Identify which cell holds the provided text, then report its (X, Y) central coordinate. 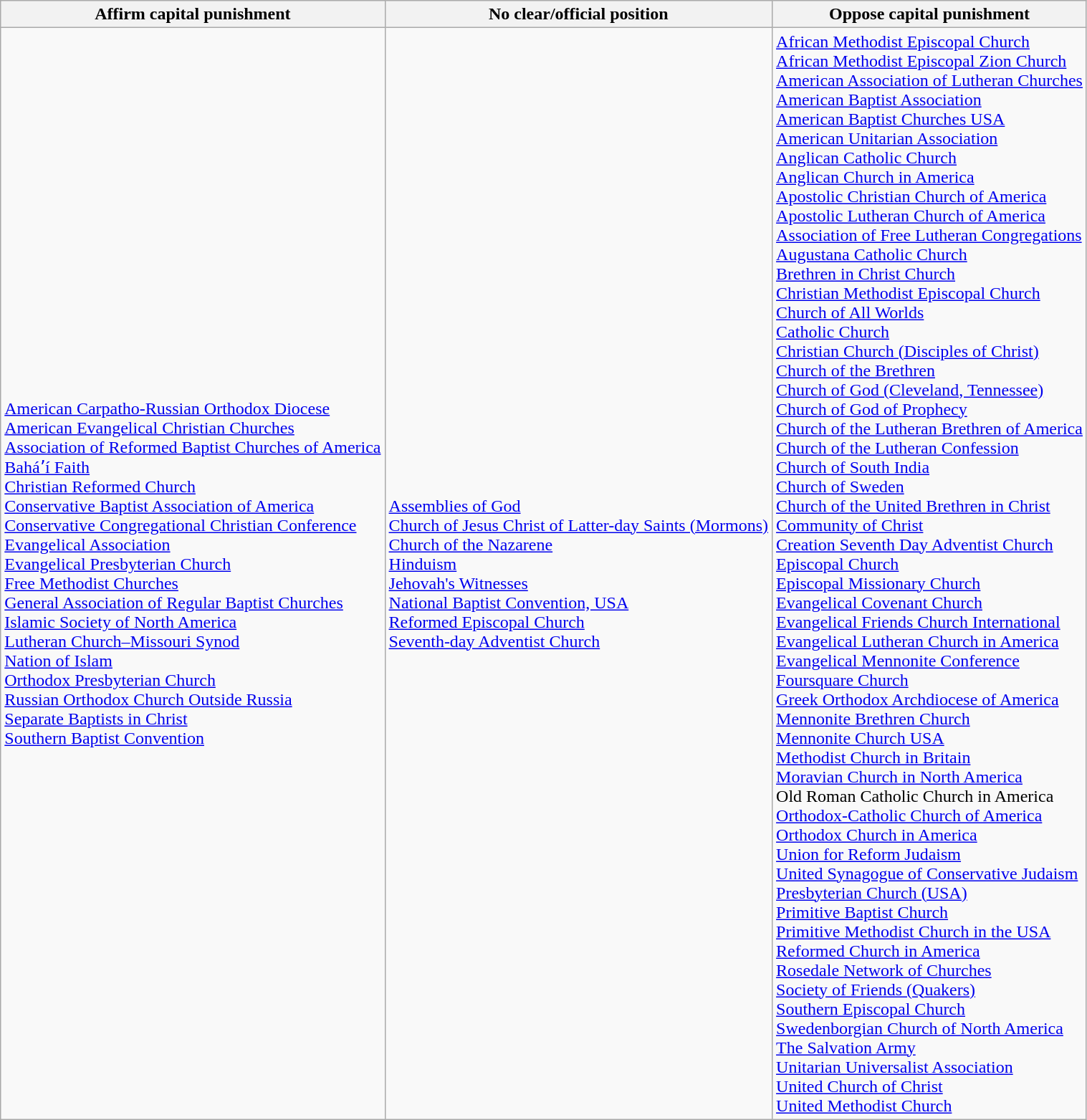
No clear/official position (579, 14)
Oppose capital punishment (930, 14)
Affirm capital punishment (193, 14)
